Extract the (X, Y) coordinate from the center of the cell holding the provided text.  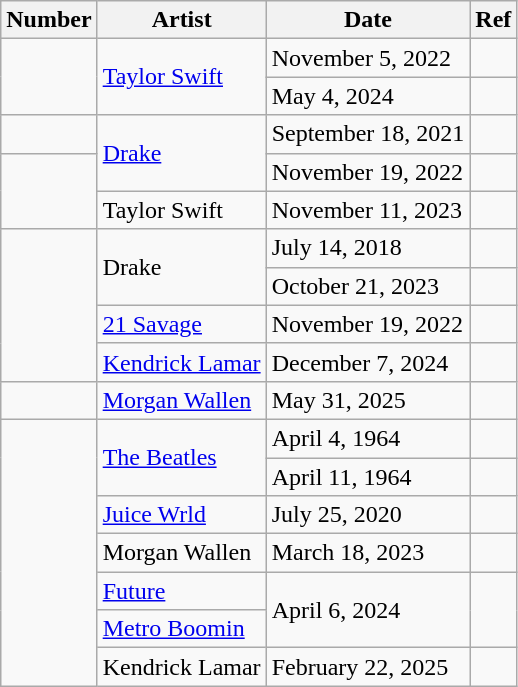
Artist (182, 20)
Date (368, 20)
21 Savage (182, 324)
May 4, 2024 (368, 96)
The Beatles (182, 457)
May 31, 2025 (368, 400)
April 6, 2024 (368, 610)
December 7, 2024 (368, 362)
Juice Wrld (182, 515)
July 25, 2020 (368, 515)
April 4, 1964 (368, 438)
Number (49, 20)
February 22, 2025 (368, 667)
November 11, 2023 (368, 210)
October 21, 2023 (368, 286)
September 18, 2021 (368, 134)
July 14, 2018 (368, 248)
November 5, 2022 (368, 58)
Metro Boomin (182, 629)
April 11, 1964 (368, 477)
Ref (494, 20)
March 18, 2023 (368, 553)
Future (182, 591)
